Scan for the cell matching the given text and deliver its (x, y) coordinate at center. 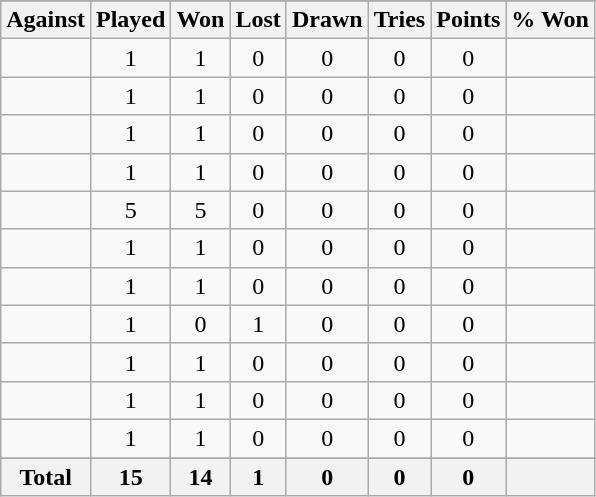
Tries (400, 20)
Won (200, 20)
Played (130, 20)
Points (468, 20)
% Won (550, 20)
Against (46, 20)
15 (130, 477)
14 (200, 477)
Total (46, 477)
Drawn (327, 20)
Lost (258, 20)
